Scan for the cell matching the given text and deliver its (X, Y) coordinate at center. 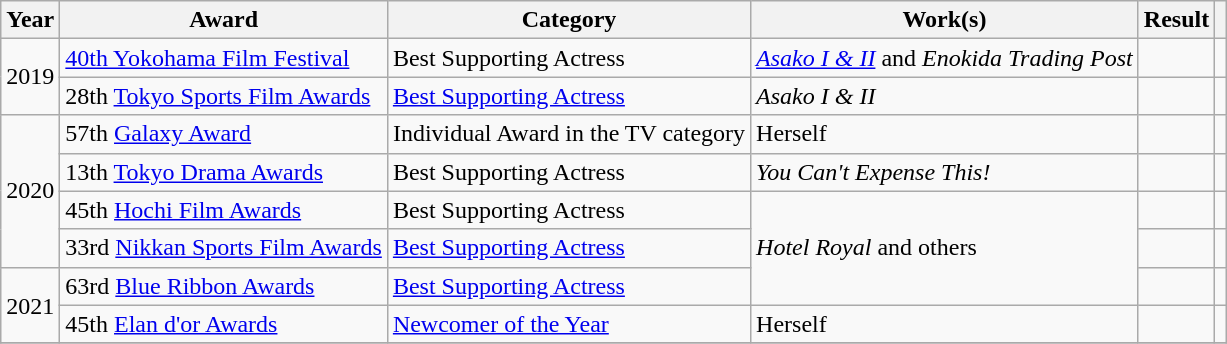
Category (568, 20)
13th Tokyo Drama Awards (224, 172)
Year (30, 20)
57th Galaxy Award (224, 134)
33rd Nikkan Sports Film Awards (224, 248)
Asako I & II and Enokida Trading Post (945, 58)
45th Elan d'or Awards (224, 324)
40th Yokohama Film Festival (224, 58)
Hotel Royal and others (945, 248)
Award (224, 20)
2020 (30, 191)
Newcomer of the Year (568, 324)
28th Tokyo Sports Film Awards (224, 96)
Individual Award in the TV category (568, 134)
63rd Blue Ribbon Awards (224, 286)
45th Hochi Film Awards (224, 210)
Result (1176, 20)
2021 (30, 305)
Work(s) (945, 20)
2019 (30, 77)
You Can't Expense This! (945, 172)
Asako I & II (945, 96)
